Determine the (x, y) coordinate at the center of the cell enclosing the given text.  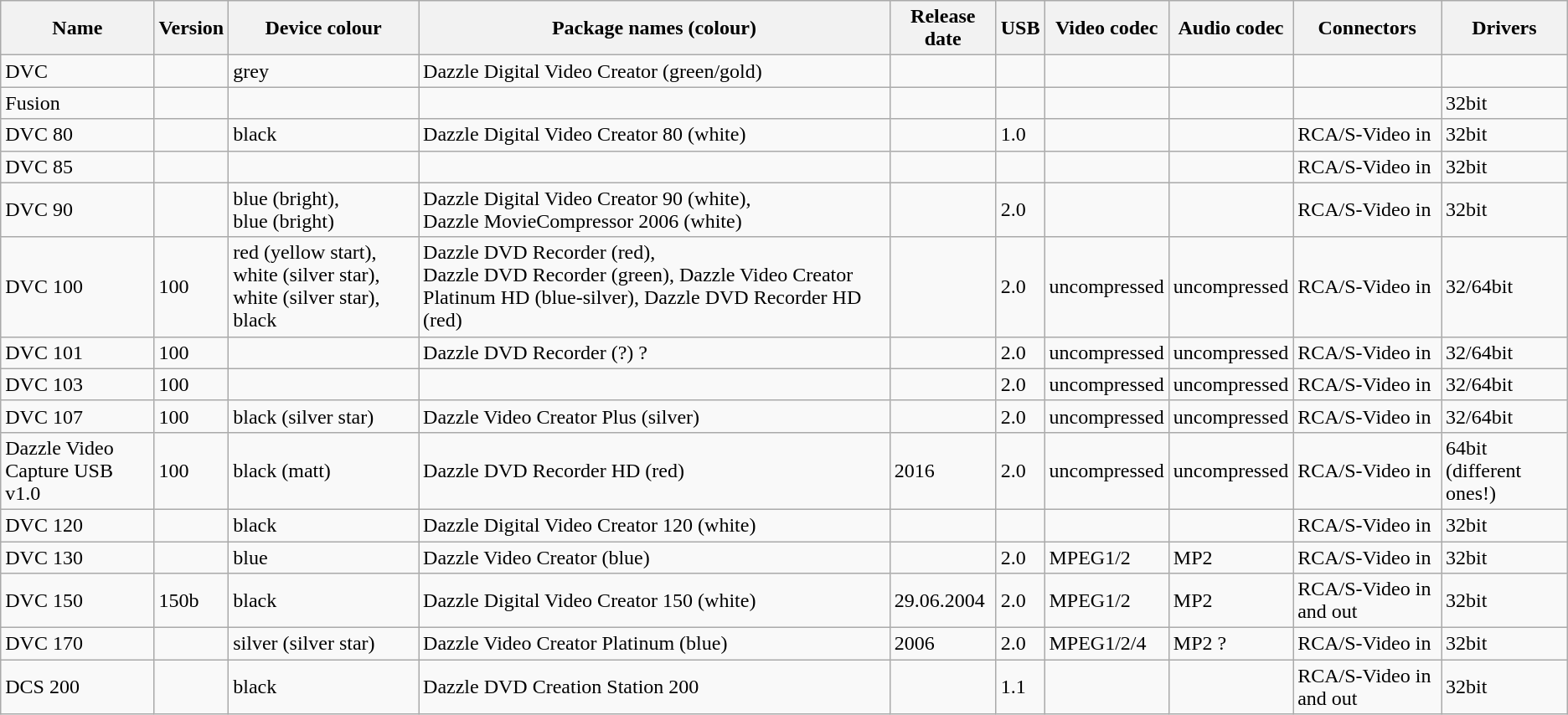
Version (191, 28)
Audio codec (1230, 28)
DVC 90 (77, 209)
Video codec (1106, 28)
Dazzle Digital Video Creator (green/gold) (655, 71)
Device colour (323, 28)
MPEG1/2/4 (1106, 644)
Dazzle Video Creator (blue) (655, 557)
Dazzle Video Creator Platinum (blue) (655, 644)
blue (bright),blue (bright) (323, 209)
2006 (943, 644)
Dazzle DVD Creation Station 200 (655, 687)
Dazzle Digital Video Creator 120 (white) (655, 525)
grey (323, 71)
29.06.2004 (943, 601)
Release date (943, 28)
Drivers (1504, 28)
DVC 107 (77, 416)
DVC 170 (77, 644)
DVC 101 (77, 352)
USB (1020, 28)
1.1 (1020, 687)
MP2 ? (1230, 644)
Package names (colour) (655, 28)
DVC 120 (77, 525)
black (silver star) (323, 416)
DVC 85 (77, 167)
Dazzle DVD Recorder HD (red) (655, 471)
Dazzle DVD Recorder (?) ? (655, 352)
2016 (943, 471)
Dazzle Video Creator Plus (silver) (655, 416)
Name (77, 28)
black (matt) (323, 471)
150b (191, 601)
DVC 130 (77, 557)
red (yellow start),white (silver star), white (silver star), black (323, 286)
1.0 (1020, 135)
DVC 103 (77, 384)
Fusion (77, 103)
Connectors (1367, 28)
DVC 150 (77, 601)
blue (323, 557)
Dazzle Video Capture USB v1.0 (77, 471)
Dazzle DVD Recorder (red),Dazzle DVD Recorder (green), Dazzle Video Creator Platinum HD (blue-silver), Dazzle DVD Recorder HD (red) (655, 286)
Dazzle Digital Video Creator 80 (white) (655, 135)
DVC 100 (77, 286)
DCS 200 (77, 687)
Dazzle Digital Video Creator 90 (white),Dazzle MovieCompressor 2006 (white) (655, 209)
DVC 80 (77, 135)
DVC (77, 71)
Dazzle Digital Video Creator 150 (white) (655, 601)
64bit (different ones!) (1504, 471)
silver (silver star) (323, 644)
